Output the (X, Y) coordinate of the center of the cell containing the given text.  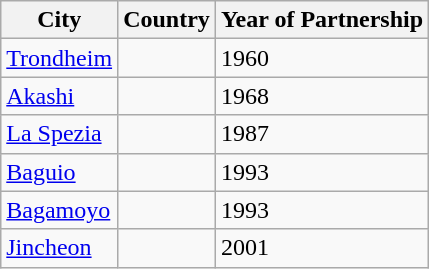
1960 (322, 58)
1987 (322, 134)
Akashi (60, 96)
La Spezia (60, 134)
City (60, 20)
1968 (322, 96)
Trondheim (60, 58)
Country (167, 20)
Year of Partnership (322, 20)
Bagamoyo (60, 210)
Jincheon (60, 248)
2001 (322, 248)
Baguio (60, 172)
